Pinpoint the cell where the given text exists, returning its [x, y] midpoint coordinate. 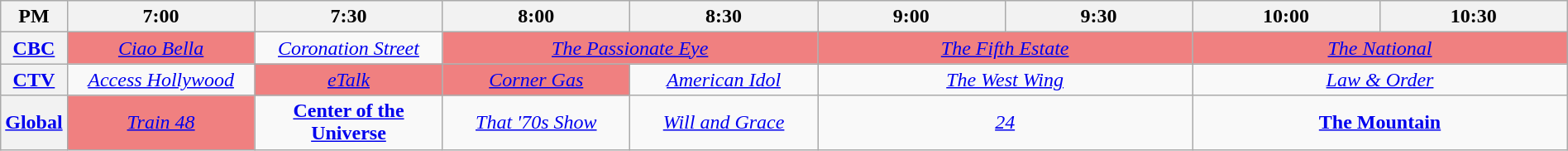
CTV [34, 80]
The Fifth Estate [1004, 48]
Global [34, 123]
8:00 [536, 17]
Train 48 [160, 123]
Coronation Street [349, 48]
10:30 [1474, 17]
The National [1379, 48]
9:30 [1098, 17]
Access Hollywood [160, 80]
The Mountain [1379, 123]
Will and Grace [724, 123]
9:00 [911, 17]
American Idol [724, 80]
eTalk [349, 80]
CBC [34, 48]
7:00 [160, 17]
8:30 [724, 17]
The West Wing [1004, 80]
The Passionate Eye [630, 48]
24 [1004, 123]
Corner Gas [536, 80]
10:00 [1287, 17]
That '70s Show [536, 123]
Center of the Universe [349, 123]
Law & Order [1379, 80]
PM [34, 17]
7:30 [349, 17]
Ciao Bella [160, 48]
